Scan for the cell matching the given text and deliver its (X, Y) coordinate at center. 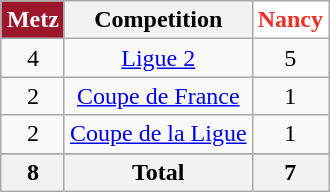
Coupe de France (158, 96)
Coupe de la Ligue (158, 134)
7 (290, 172)
Ligue 2 (158, 58)
Competition (158, 20)
4 (32, 58)
5 (290, 58)
Nancy (290, 20)
8 (32, 172)
Total (158, 172)
Metz (32, 20)
